Provide the (X, Y) coordinate of the cell's center where the given text is located.  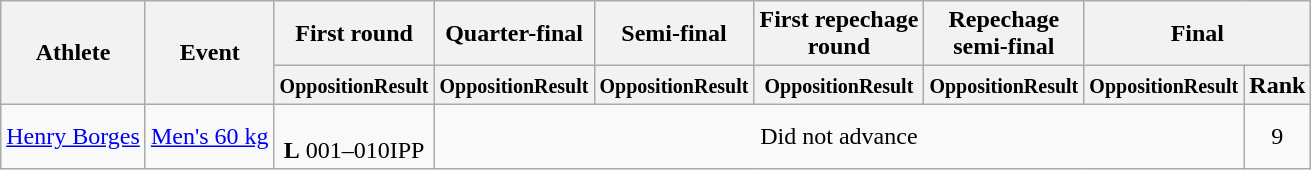
Athlete (74, 52)
First round (354, 34)
Repechagesemi-final (1004, 34)
First repechageround (839, 34)
Henry Borges (74, 136)
Semi-final (674, 34)
L 001–010IPP (354, 136)
Rank (1278, 85)
Final (1198, 34)
9 (1278, 136)
Men's 60 kg (210, 136)
Event (210, 52)
Did not advance (839, 136)
Quarter-final (514, 34)
